Provide the [x, y] coordinate of the cell's center where the given text is located.  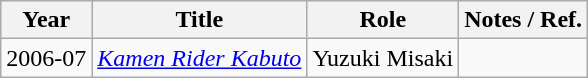
Year [46, 20]
2006-07 [46, 58]
Role [383, 20]
Title [200, 20]
Yuzuki Misaki [383, 58]
Notes / Ref. [524, 20]
Kamen Rider Kabuto [200, 58]
